Find where the given text appears and provide that cell's center as [X, Y] coordinate. 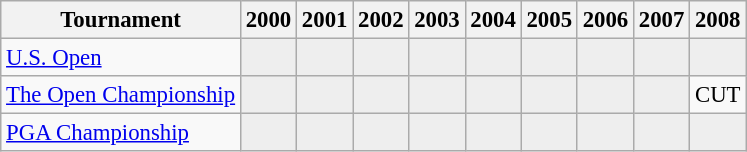
2000 [268, 20]
PGA Championship [121, 133]
2001 [325, 20]
2003 [437, 20]
Tournament [121, 20]
2005 [549, 20]
2008 [718, 20]
2002 [381, 20]
2006 [605, 20]
2004 [493, 20]
2007 [661, 20]
CUT [718, 95]
The Open Championship [121, 95]
U.S. Open [121, 58]
